Pinpoint the cell where the given text exists, returning its (X, Y) midpoint coordinate. 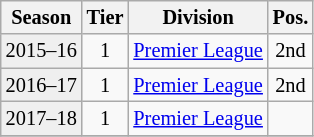
Tier (106, 17)
2017–18 (42, 118)
2015–16 (42, 51)
Division (198, 17)
2016–17 (42, 85)
Pos. (290, 17)
Season (42, 17)
